Search for the cell housing the specified text and yield its [X, Y] center coordinate. 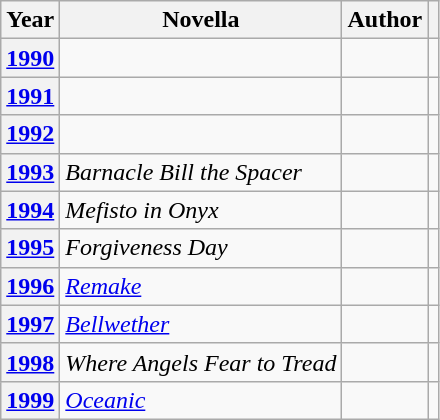
1999 [30, 400]
Where Angels Fear to Tread [201, 362]
Year [30, 20]
1992 [30, 134]
1996 [30, 286]
Forgiveness Day [201, 248]
1994 [30, 210]
Barnacle Bill the Spacer [201, 172]
1997 [30, 324]
1993 [30, 172]
1995 [30, 248]
1998 [30, 362]
Author [385, 20]
Bellwether [201, 324]
1991 [30, 96]
Mefisto in Onyx [201, 210]
1990 [30, 58]
Remake [201, 286]
Oceanic [201, 400]
Novella [201, 20]
